For the text-containing cell, return its midpoint in [X, Y] coordinate format. 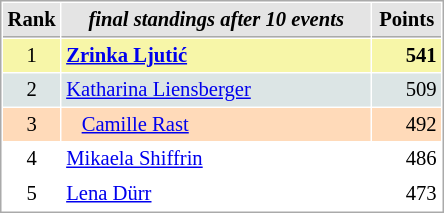
Rank [32, 20]
492 [406, 124]
Camille Rast [216, 124]
473 [406, 194]
1 [32, 56]
Points [406, 20]
2 [32, 90]
486 [406, 158]
3 [32, 124]
509 [406, 90]
final standings after 10 events [216, 20]
Mikaela Shiffrin [216, 158]
5 [32, 194]
4 [32, 158]
Zrinka Ljutić [216, 56]
541 [406, 56]
Katharina Liensberger [216, 90]
Lena Dürr [216, 194]
